Extract the (x, y) coordinate from the center of the cell holding the provided text.  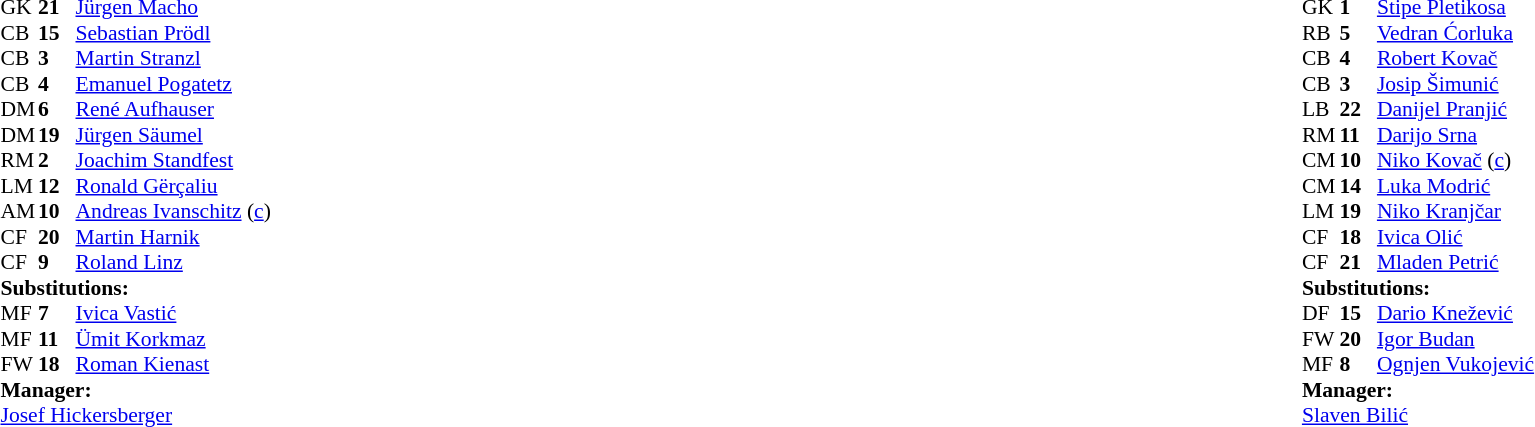
Igor Budan (1456, 339)
Emanuel Pogatetz (174, 84)
21 (1358, 263)
AM (19, 211)
Vedran Ćorluka (1456, 33)
Martin Stranzl (174, 59)
Mladen Petrić (1456, 263)
Ivica Vastić (174, 313)
LB (1321, 109)
René Aufhauser (174, 109)
Niko Kranjčar (1456, 211)
Sebastian Prödl (174, 33)
22 (1358, 109)
5 (1358, 33)
Ümit Korkmaz (174, 339)
Luka Modrić (1456, 186)
Darijo Srna (1456, 135)
9 (57, 263)
Robert Kovač (1456, 59)
8 (1358, 365)
Andreas Ivanschitz (c) (174, 211)
Roman Kienast (174, 365)
Jürgen Säumel (174, 135)
7 (57, 313)
Ognjen Vukojević (1456, 365)
Joachim Standfest (174, 161)
Ronald Gërçaliu (174, 186)
Dario Knežević (1456, 313)
Niko Kovač (c) (1456, 161)
6 (57, 109)
12 (57, 186)
Martin Harnik (174, 237)
RB (1321, 33)
Danijel Pranjić (1456, 109)
Ivica Olić (1456, 237)
Josip Šimunić (1456, 84)
DF (1321, 313)
Roland Linz (174, 263)
14 (1358, 186)
2 (57, 161)
